Find where the given text appears and provide that cell's center as (x, y) coordinate. 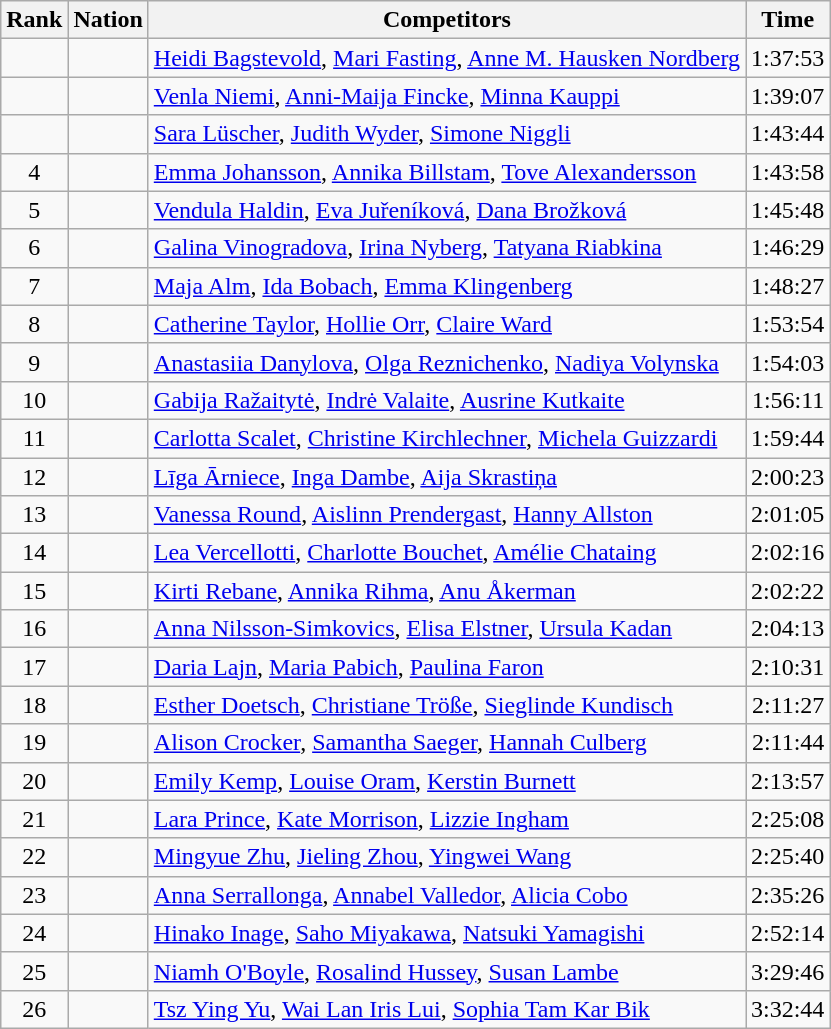
23 (34, 895)
2:52:14 (788, 933)
Līga Ārniece, Inga Dambe, Aija Skrastiņa (446, 477)
4 (34, 172)
2:10:31 (788, 667)
Lara Prince, Kate Morrison, Lizzie Ingham (446, 819)
Heidi Bagstevold, Mari Fasting, Anne M. Hausken Nordberg (446, 58)
1:59:44 (788, 438)
17 (34, 667)
Emily Kemp, Louise Oram, Kerstin Burnett (446, 781)
2:25:40 (788, 857)
24 (34, 933)
Galina Vinogradova, Irina Nyberg, Tatyana Riabkina (446, 248)
25 (34, 971)
20 (34, 781)
21 (34, 819)
Sara Lüscher, Judith Wyder, Simone Niggli (446, 134)
2:25:08 (788, 819)
2:02:16 (788, 553)
14 (34, 553)
2:11:27 (788, 705)
8 (34, 324)
Competitors (446, 20)
Anastasiia Danylova, Olga Reznichenko, Nadiya Volynska (446, 362)
16 (34, 629)
Carlotta Scalet, Christine Kirchlechner, Michela Guizzardi (446, 438)
5 (34, 210)
Vendula Haldin, Eva Juřeníková, Dana Brožková (446, 210)
Emma Johansson, Annika Billstam, Tove Alexandersson (446, 172)
2:00:23 (788, 477)
26 (34, 1009)
3:29:46 (788, 971)
13 (34, 515)
Tsz Ying Yu, Wai Lan Iris Lui, Sophia Tam Kar Bik (446, 1009)
1:56:11 (788, 400)
18 (34, 705)
1:53:54 (788, 324)
10 (34, 400)
1:39:07 (788, 96)
7 (34, 286)
Lea Vercellotti, Charlotte Bouchet, Amélie Chataing (446, 553)
Rank (34, 20)
2:04:13 (788, 629)
Mingyue Zhu, Jieling Zhou, Yingwei Wang (446, 857)
2:35:26 (788, 895)
Catherine Taylor, Hollie Orr, Claire Ward (446, 324)
Venla Niemi, Anni-Maija Fincke, Minna Kauppi (446, 96)
3:32:44 (788, 1009)
1:54:03 (788, 362)
1:46:29 (788, 248)
Time (788, 20)
2:11:44 (788, 743)
2:13:57 (788, 781)
15 (34, 591)
12 (34, 477)
6 (34, 248)
Gabija Ražaitytė, Indrė Valaite, Ausrine Kutkaite (446, 400)
Maja Alm, Ida Bobach, Emma Klingenberg (446, 286)
1:43:44 (788, 134)
2:02:22 (788, 591)
Anna Nilsson-Simkovics, Elisa Elstner, Ursula Kadan (446, 629)
2:01:05 (788, 515)
1:37:53 (788, 58)
22 (34, 857)
Daria Lajn, Maria Pabich, Paulina Faron (446, 667)
Kirti Rebane, Annika Rihma, Anu Åkerman (446, 591)
Anna Serrallonga, Annabel Valledor, Alicia Cobo (446, 895)
Esther Doetsch, Christiane Tröße, Sieglinde Kundisch (446, 705)
Niamh O'Boyle, Rosalind Hussey, Susan Lambe (446, 971)
Vanessa Round, Aislinn Prendergast, Hanny Allston (446, 515)
1:45:48 (788, 210)
1:48:27 (788, 286)
9 (34, 362)
Hinako Inage, Saho Miyakawa, Natsuki Yamagishi (446, 933)
Alison Crocker, Samantha Saeger, Hannah Culberg (446, 743)
19 (34, 743)
Nation (108, 20)
11 (34, 438)
1:43:58 (788, 172)
